From the cell containing the given text, extract its center point as [X, Y] coordinate. 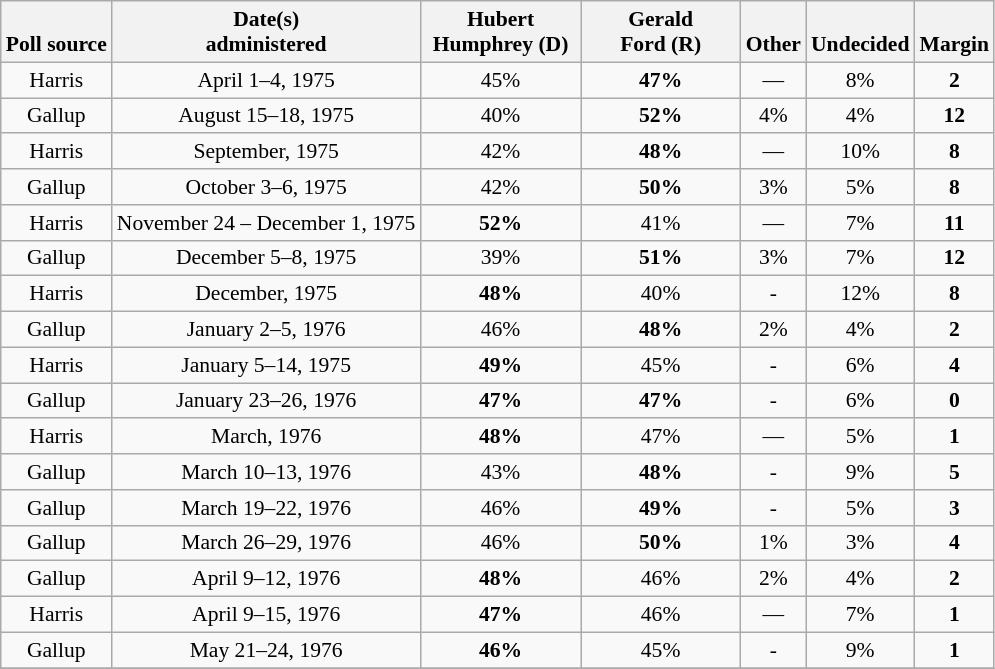
October 3–6, 1975 [266, 187]
GeraldFord (R) [661, 32]
January 5–14, 1975 [266, 365]
1% [774, 543]
March, 1976 [266, 437]
April 9–12, 1976 [266, 579]
HubertHumphrey (D) [500, 32]
September, 1975 [266, 152]
43% [500, 472]
5 [954, 472]
11 [954, 223]
41% [661, 223]
39% [500, 258]
0 [954, 401]
April 1–4, 1975 [266, 80]
March 26–29, 1976 [266, 543]
51% [661, 258]
Date(s)administered [266, 32]
Poll source [56, 32]
November 24 – December 1, 1975 [266, 223]
March 19–22, 1976 [266, 508]
10% [860, 152]
Undecided [860, 32]
March 10–13, 1976 [266, 472]
May 21–24, 1976 [266, 650]
December, 1975 [266, 294]
3 [954, 508]
Other [774, 32]
April 9–15, 1976 [266, 615]
Margin [954, 32]
8% [860, 80]
August 15–18, 1975 [266, 116]
12% [860, 294]
January 2–5, 1976 [266, 330]
January 23–26, 1976 [266, 401]
December 5–8, 1975 [266, 258]
